Pinpoint the cell where the given text exists, returning its [x, y] midpoint coordinate. 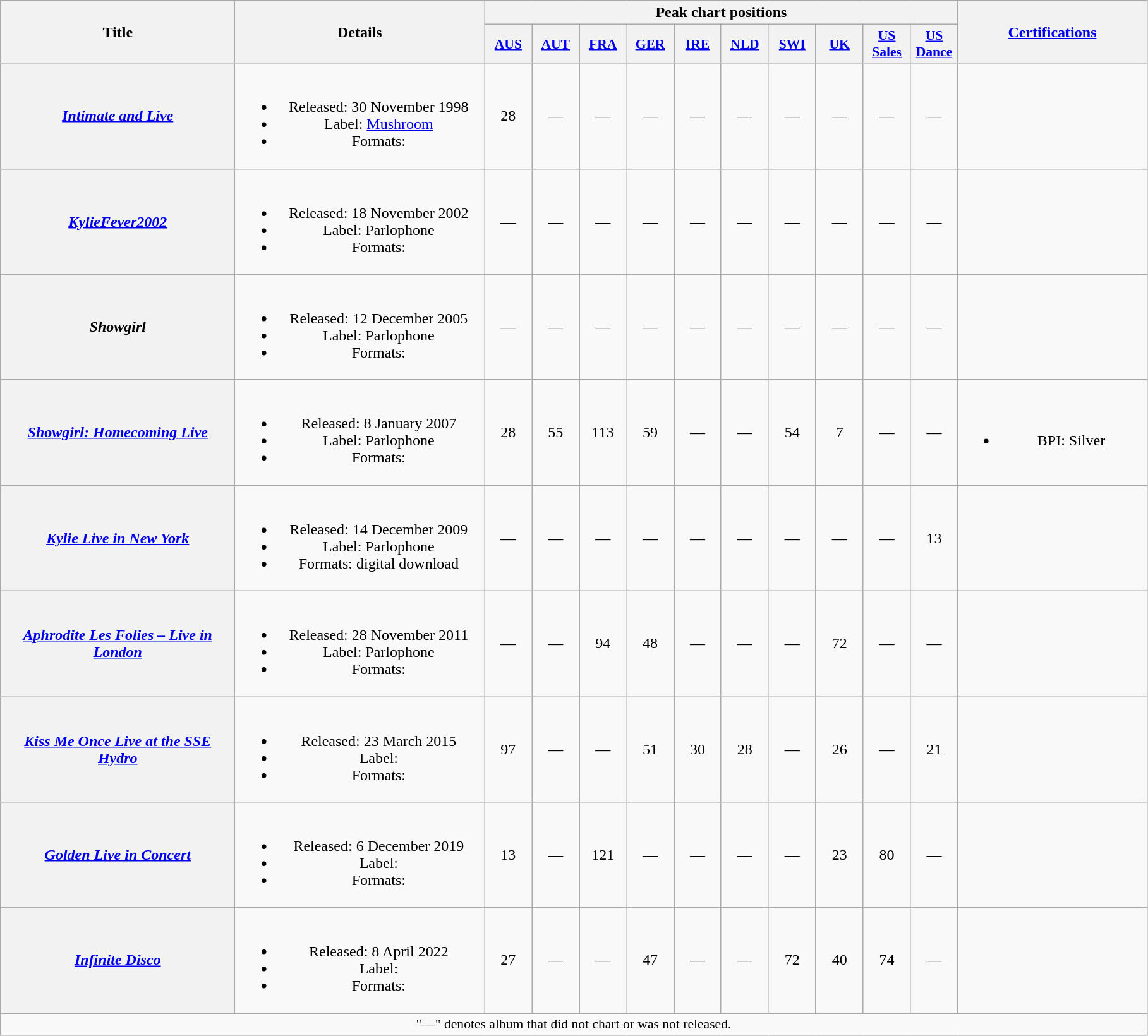
IRE [698, 44]
Certifications [1053, 32]
Golden Live in Concert [118, 854]
Title [118, 32]
Released: 18 November 2002Label: ParlophoneFormats: [360, 221]
Released: 30 November 1998Label: MushroomFormats: [360, 116]
21 [934, 749]
USSales [887, 44]
55 [556, 432]
Released: 8 January 2007Label: ParlophoneFormats: [360, 432]
Intimate and Live [118, 116]
121 [603, 854]
Kylie Live in New York [118, 538]
Released: 28 November 2011Label: ParlophoneFormats: [360, 643]
Peak chart positions [722, 13]
UK [839, 44]
Kiss Me Once Live at the SSE Hydro [118, 749]
NLD [744, 44]
97 [508, 749]
47 [651, 960]
"—" denotes album that did not chart or was not released. [574, 1025]
SWI [792, 44]
Details [360, 32]
48 [651, 643]
Aphrodite Les Folies – Live in London [118, 643]
Showgirl [118, 327]
Released: 14 December 2009Label: ParlophoneFormats: digital download [360, 538]
74 [887, 960]
AUT [556, 44]
KylieFever2002 [118, 221]
BPI: Silver [1053, 432]
54 [792, 432]
40 [839, 960]
GER [651, 44]
Released: 23 March 2015Label: Formats: [360, 749]
FRA [603, 44]
80 [887, 854]
94 [603, 643]
AUS [508, 44]
27 [508, 960]
30 [698, 749]
51 [651, 749]
Released: 12 December 2005Label: ParlophoneFormats: [360, 327]
26 [839, 749]
USDance [934, 44]
Infinite Disco [118, 960]
Released: 6 December 2019Label: Formats: [360, 854]
23 [839, 854]
113 [603, 432]
7 [839, 432]
Showgirl: Homecoming Live [118, 432]
59 [651, 432]
Released: 8 April 2022Label: Formats: [360, 960]
